Identify which cell holds the provided text, then report its [X, Y] central coordinate. 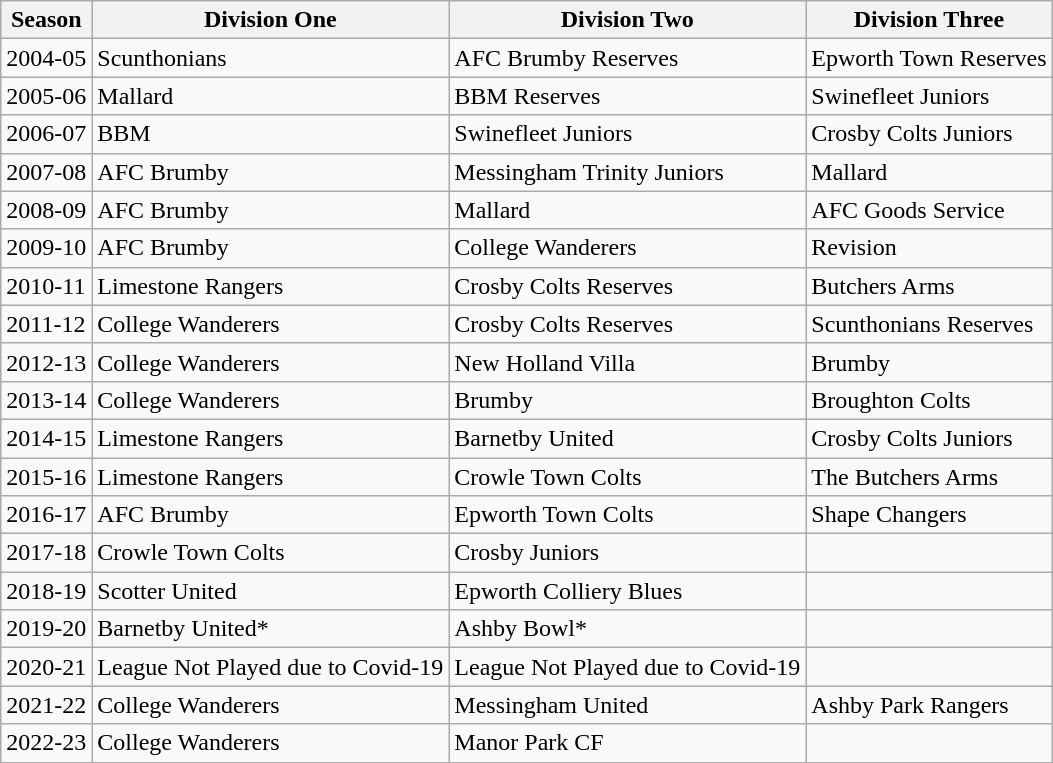
2005-06 [46, 96]
2006-07 [46, 134]
Scunthonians Reserves [929, 324]
Revision [929, 248]
2014-15 [46, 438]
2010-11 [46, 286]
Scunthonians [270, 58]
Butchers Arms [929, 286]
Scotter United [270, 591]
Ashby Bowl* [628, 629]
2015-16 [46, 477]
BBM Reserves [628, 96]
Epworth Town Colts [628, 515]
Season [46, 20]
2008-09 [46, 210]
AFC Goods Service [929, 210]
Manor Park CF [628, 743]
Division One [270, 20]
BBM [270, 134]
AFC Brumby Reserves [628, 58]
Messingham United [628, 705]
2016-17 [46, 515]
2009-10 [46, 248]
2007-08 [46, 172]
New Holland Villa [628, 362]
Ashby Park Rangers [929, 705]
2021-22 [46, 705]
Barnetby United* [270, 629]
2012-13 [46, 362]
The Butchers Arms [929, 477]
2004-05 [46, 58]
2017-18 [46, 553]
2011-12 [46, 324]
Barnetby United [628, 438]
2013-14 [46, 400]
2019-20 [46, 629]
Epworth Colliery Blues [628, 591]
Shape Changers [929, 515]
2018-19 [46, 591]
2020-21 [46, 667]
Division Two [628, 20]
Broughton Colts [929, 400]
Epworth Town Reserves [929, 58]
Messingham Trinity Juniors [628, 172]
Division Three [929, 20]
2022-23 [46, 743]
Crosby Juniors [628, 553]
